Detect which cell encompasses the target text, then output its (x, y) center coordinate. 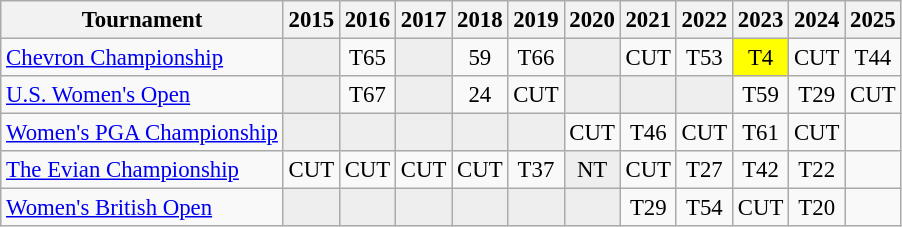
Women's PGA Championship (142, 133)
Tournament (142, 20)
T61 (760, 133)
T65 (367, 58)
T53 (704, 58)
24 (480, 95)
T66 (536, 58)
2017 (424, 20)
T22 (817, 170)
T59 (760, 95)
2015 (311, 20)
2024 (817, 20)
T42 (760, 170)
2020 (592, 20)
Chevron Championship (142, 58)
2022 (704, 20)
59 (480, 58)
T54 (704, 208)
T4 (760, 58)
T46 (648, 133)
U.S. Women's Open (142, 95)
NT (592, 170)
2023 (760, 20)
T27 (704, 170)
The Evian Championship (142, 170)
2018 (480, 20)
2021 (648, 20)
T37 (536, 170)
2016 (367, 20)
2025 (873, 20)
T44 (873, 58)
T67 (367, 95)
2019 (536, 20)
Women's British Open (142, 208)
T20 (817, 208)
